Detect which cell encompasses the target text, then output its [x, y] center coordinate. 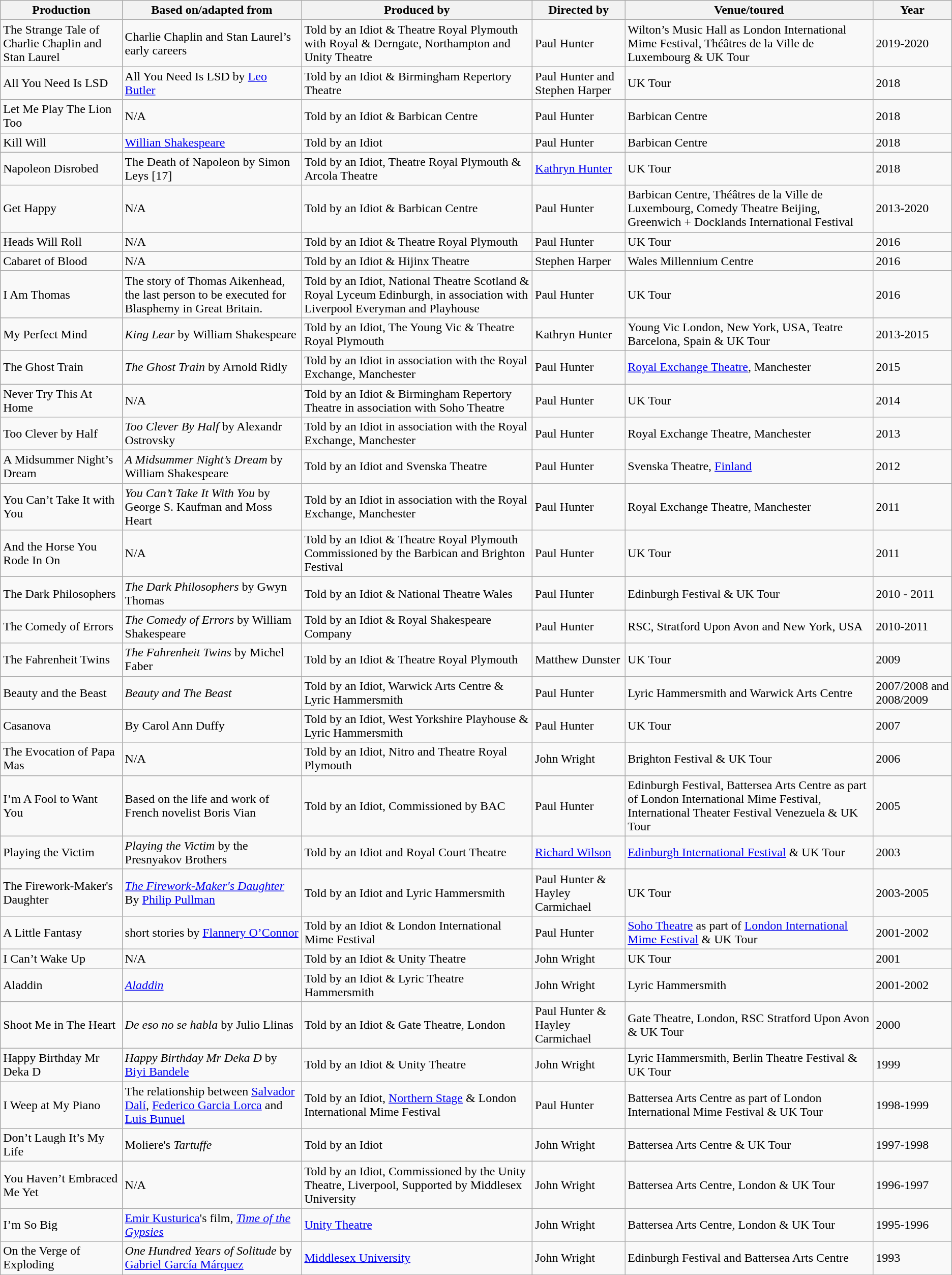
Told by an Idiot, West Yorkshire Playhouse & Lyric Hammersmith [417, 726]
Moliere's Tartuffe [212, 1145]
short stories by Flannery O’Connor [212, 932]
All You Need Is LSD [61, 83]
Edinburgh Festival, Battersea Arts Centre as part of London International Mime Festival, International Theater Festival Venezuela & UK Tour [749, 806]
2001 [912, 959]
2005 [912, 806]
The Dark Philosophers by Gwyn Thomas [212, 593]
The Ghost Train [61, 367]
The relationship between Salvador Dalí, Federico Garcia Lorca and Luis Bunuel [212, 1105]
Wilton’s Music Hall as London International Mime Festival, Théâtres de la Ville de Luxembourg & UK Tour [749, 43]
Told by an Idiot, Commissioned by the Unity Theatre, Liverpool, Supported by Middlesex University [417, 1185]
Told by an Idiot, Northern Stage & London International Mime Festival [417, 1105]
RSC, Stratford Upon Avon and New York, USA [749, 627]
Happy Birthday Mr Deka D by Biyi Bandele [212, 1065]
I Am Thomas [61, 294]
Told by an Idiot & Gate Theatre, London [417, 1025]
2013-2020 [912, 209]
Kill Will [61, 142]
1995-1996 [912, 1225]
Told by an Idiot & Birmingham Repertory Theatre in association with Soho Theatre [417, 400]
Told by an Idiot, The Young Vic & Theatre Royal Plymouth [417, 334]
Told by an Idiot & Theatre Royal Plymouth Commissioned by the Barbican and Brighton Festival [417, 554]
And the Horse You Rode In On [61, 554]
Edinburgh Festival & UK Tour [749, 593]
Too Clever By Half by Alexandr Ostrovsky [212, 433]
Napoleon Disrobed [61, 169]
2014 [912, 400]
I’m A Fool to Want You [61, 806]
Playing the Victim [61, 853]
Based on the life and work of French novelist Boris Vian [212, 806]
Stephen Harper [579, 261]
1993 [912, 1258]
Lyric Hammersmith [749, 985]
You Can’t Take It With You by George S. Kaufman and Moss Heart [212, 507]
Unity Theatre [417, 1225]
1996-1997 [912, 1185]
The Evocation of Papa Mas [61, 759]
1997-1998 [912, 1145]
2006 [912, 759]
Told by an Idiot & Birmingham Repertory Theatre [417, 83]
The Firework-Maker's Daughter By Philip Pullman [212, 892]
Told by an Idiot, Commissioned by BAC [417, 806]
The story of Thomas Aikenhead, the last person to be executed for Blasphemy in Great Britain. [212, 294]
Beauty and The Beast [212, 693]
Get Happy [61, 209]
Don’t Laugh It’s My Life [61, 1145]
Cabaret of Blood [61, 261]
Told by an Idiot & London International Mime Festival [417, 932]
Gate Theatre, London, RSC Stratford Upon Avon & UK Tour [749, 1025]
Told by an Idiot & Hijinx Theatre [417, 261]
I’m So Big [61, 1225]
Happy Birthday Mr Deka D [61, 1065]
Shoot Me in The Heart [61, 1025]
2015 [912, 367]
Produced by [417, 10]
Told by an Idiot, National Theatre Scotland & Royal Lyceum Edinburgh, in association with Liverpool Everyman and Playhouse [417, 294]
The Comedy of Errors by William Shakespeare [212, 627]
Told by an Idiot & Lyric Theatre Hammersmith [417, 985]
A Midsummer Night’s Dream [61, 467]
Venue/toured [749, 10]
Told by an Idiot and Lyric Hammersmith [417, 892]
I Can’t Wake Up [61, 959]
The Comedy of Errors [61, 627]
Told by an Idiot & Theatre Royal Plymouth with Royal & Derngate, Northampton and Unity Theatre [417, 43]
Told by an Idiot and Svenska Theatre [417, 467]
Battersea Arts Centre & UK Tour [749, 1145]
Barbican Centre, Théâtres de la Ville de Luxembourg, Comedy Theatre Beijing, Greenwich + Docklands International Festival [749, 209]
Young Vic London, New York, USA, Teatre Barcelona, Spain & UK Tour [749, 334]
Let Me Play The Lion Too [61, 116]
Svenska Theatre, Finland [749, 467]
Beauty and the Beast [61, 693]
Told by an Idiot, Theatre Royal Plymouth & Arcola Theatre [417, 169]
The Strange Tale of Charlie Chaplin and Stan Laurel [61, 43]
Soho Theatre as part of London International Mime Festival & UK Tour [749, 932]
Emir Kusturica's film, Time of the Gypsies [212, 1225]
The Fahrenheit Twins [61, 659]
Year [912, 10]
The Firework-Maker's Daughter [61, 892]
2019-2020 [912, 43]
Told by an Idiot and Royal Court Theatre [417, 853]
2009 [912, 659]
Told by an Idiot & National Theatre Wales [417, 593]
2007 [912, 726]
Casanova [61, 726]
Wales Millennium Centre [749, 261]
King Lear by William Shakespeare [212, 334]
One Hundred Years of Solitude by Gabriel García Márquez [212, 1258]
Playing the Victim by the Presnyakov Brothers [212, 853]
Told by an Idiot, Warwick Arts Centre & Lyric Hammersmith [417, 693]
Brighton Festival & UK Tour [749, 759]
Middlesex University [417, 1258]
Willian Shakespeare [212, 142]
Told by an Idiot, Nitro and Theatre Royal Plymouth [417, 759]
My Perfect Mind [61, 334]
1998-1999 [912, 1105]
Battersea Arts Centre as part of London International Mime Festival & UK Tour [749, 1105]
2000 [912, 1025]
2007/2008 and 2008/2009 [912, 693]
1999 [912, 1065]
2003-2005 [912, 892]
2012 [912, 467]
A Midsummer Night’s Dream by William Shakespeare [212, 467]
Edinburgh International Festival & UK Tour [749, 853]
De eso no se habla by Julio Llinas [212, 1025]
2010 - 2011 [912, 593]
On the Verge of Exploding [61, 1258]
Directed by [579, 10]
2003 [912, 853]
Based on/adapted from [212, 10]
Edinburgh Festival and Battersea Arts Centre [749, 1258]
The Death of Napoleon by Simon Leys [17] [212, 169]
Matthew Dunster [579, 659]
Charlie Chaplin and Stan Laurel’s early careers [212, 43]
2010-2011 [912, 627]
You Can’t Take It with You [61, 507]
Too Clever by Half [61, 433]
Never Try This At Home [61, 400]
By Carol Ann Duffy [212, 726]
The Ghost Train by Arnold Ridly [212, 367]
The Fahrenheit Twins by Michel Faber [212, 659]
Lyric Hammersmith, Berlin Theatre Festival & UK Tour [749, 1065]
2013 [912, 433]
Production [61, 10]
I Weep at My Piano [61, 1105]
Richard Wilson [579, 853]
You Haven’t Embraced Me Yet [61, 1185]
Paul Hunter and Stephen Harper [579, 83]
The Dark Philosophers [61, 593]
2013-2015 [912, 334]
Told by an Idiot & Royal Shakespeare Company [417, 627]
Lyric Hammersmith and Warwick Arts Centre [749, 693]
All You Need Is LSD by Leo Butler [212, 83]
A Little Fantasy [61, 932]
Heads Will Roll [61, 242]
